Return the [X, Y] coordinate for the center point of the cell that contains the specified text.  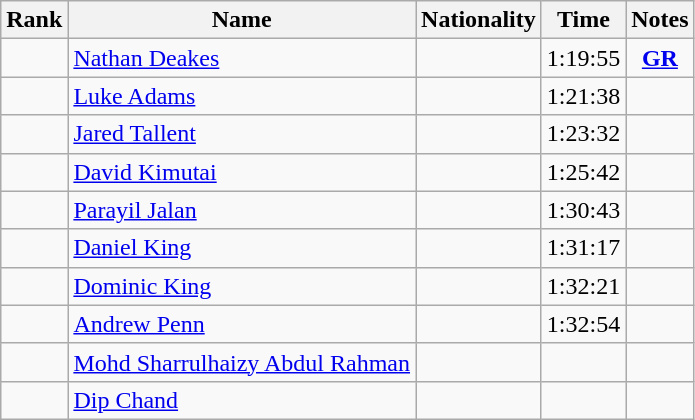
Dip Chand [242, 400]
Time [583, 20]
1:32:54 [583, 324]
1:31:17 [583, 248]
1:19:55 [583, 58]
Daniel King [242, 248]
Jared Tallent [242, 134]
1:32:21 [583, 286]
Parayil Jalan [242, 210]
1:30:43 [583, 210]
David Kimutai [242, 172]
GR [660, 58]
Mohd Sharrulhaizy Abdul Rahman [242, 362]
1:23:32 [583, 134]
Dominic King [242, 286]
Notes [660, 20]
Nathan Deakes [242, 58]
1:25:42 [583, 172]
1:21:38 [583, 96]
Andrew Penn [242, 324]
Nationality [479, 20]
Luke Adams [242, 96]
Rank [34, 20]
Name [242, 20]
